From the cell containing the given text, extract its center point as (X, Y) coordinate. 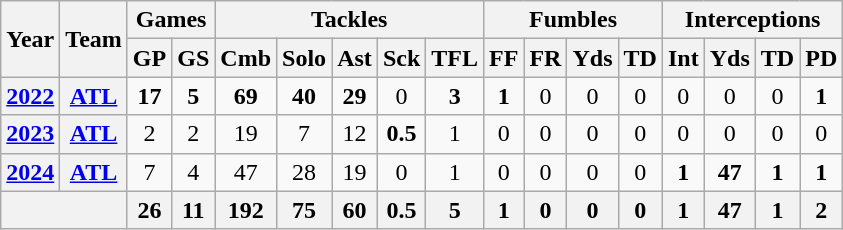
FR (546, 58)
28 (304, 172)
GP (149, 58)
Ast (355, 58)
Interceptions (752, 20)
2023 (30, 134)
192 (246, 210)
17 (149, 96)
PD (822, 58)
TFL (455, 58)
Sck (401, 58)
75 (304, 210)
Fumbles (574, 20)
2024 (30, 172)
Team (94, 39)
FF (504, 58)
11 (194, 210)
4 (194, 172)
Year (30, 39)
GS (194, 58)
69 (246, 96)
Solo (304, 58)
2022 (30, 96)
26 (149, 210)
Games (170, 20)
3 (455, 96)
60 (355, 210)
40 (304, 96)
29 (355, 96)
Int (683, 58)
Cmb (246, 58)
Tackles (350, 20)
12 (355, 134)
